Determine the (x, y) coordinate at the center of the cell enclosing the given text.  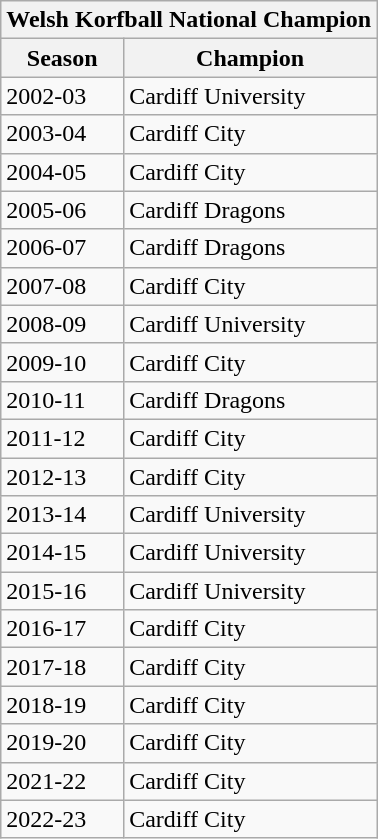
2018-19 (62, 705)
2006-07 (62, 248)
2013-14 (62, 515)
2010-11 (62, 400)
2011-12 (62, 438)
Welsh Korfball National Champion (189, 20)
2019-20 (62, 743)
2015-16 (62, 591)
2021-22 (62, 781)
2005-06 (62, 210)
2017-18 (62, 667)
2002-03 (62, 96)
2004-05 (62, 172)
2016-17 (62, 629)
Season (62, 58)
2003-04 (62, 134)
2022-23 (62, 819)
Champion (250, 58)
2009-10 (62, 362)
2007-08 (62, 286)
2012-13 (62, 477)
2008-09 (62, 324)
2014-15 (62, 553)
